Detect which cell encompasses the target text, then output its (X, Y) center coordinate. 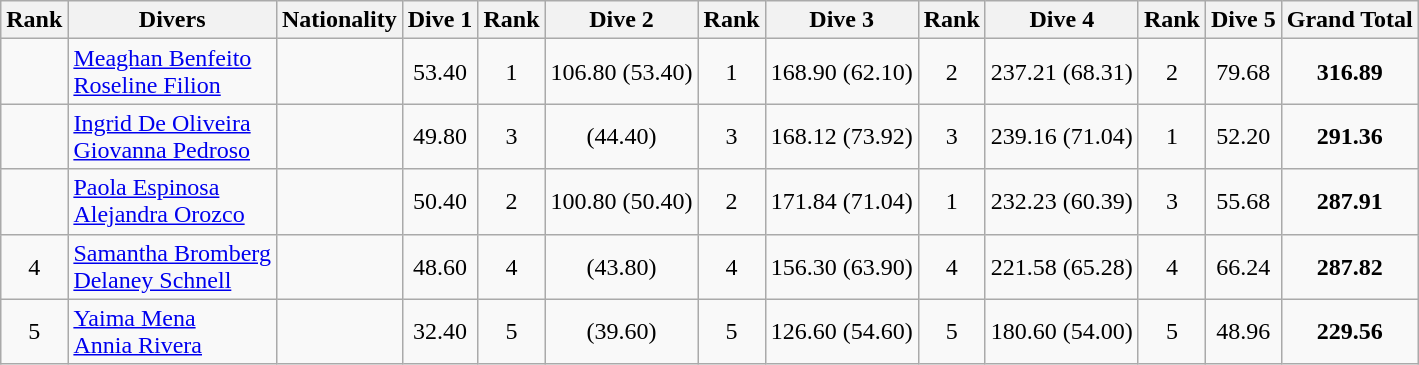
239.16 (71.04) (1062, 136)
50.40 (440, 202)
Yaima MenaAnnia Rivera (172, 332)
Dive 2 (622, 20)
Meaghan BenfeitoRoseline Filion (172, 72)
Samantha BrombergDelaney Schnell (172, 266)
55.68 (1243, 202)
229.56 (1350, 332)
316.89 (1350, 72)
126.60 (54.60) (842, 332)
Dive 3 (842, 20)
Dive 1 (440, 20)
(39.60) (622, 332)
48.96 (1243, 332)
287.91 (1350, 202)
171.84 (71.04) (842, 202)
53.40 (440, 72)
Paola EspinosaAlejandra Orozco (172, 202)
32.40 (440, 332)
Ingrid De OliveiraGiovanna Pedroso (172, 136)
66.24 (1243, 266)
(43.80) (622, 266)
100.80 (50.40) (622, 202)
168.12 (73.92) (842, 136)
(44.40) (622, 136)
106.80 (53.40) (622, 72)
168.90 (62.10) (842, 72)
48.60 (440, 266)
Dive 5 (1243, 20)
232.23 (60.39) (1062, 202)
180.60 (54.00) (1062, 332)
237.21 (68.31) (1062, 72)
Nationality (339, 20)
49.80 (440, 136)
156.30 (63.90) (842, 266)
287.82 (1350, 266)
52.20 (1243, 136)
Dive 4 (1062, 20)
221.58 (65.28) (1062, 266)
Divers (172, 20)
291.36 (1350, 136)
Grand Total (1350, 20)
79.68 (1243, 72)
